Identify which cell holds the provided text, then report its (x, y) central coordinate. 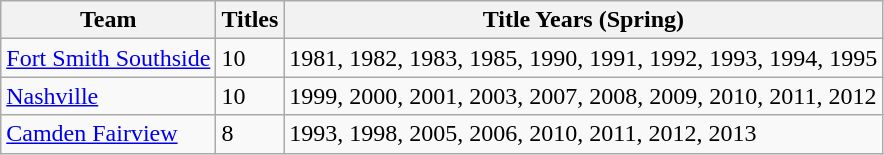
Nashville (108, 96)
Title Years (Spring) (584, 20)
1999, 2000, 2001, 2003, 2007, 2008, 2009, 2010, 2011, 2012 (584, 96)
8 (250, 134)
Fort Smith Southside (108, 58)
1981, 1982, 1983, 1985, 1990, 1991, 1992, 1993, 1994, 1995 (584, 58)
Camden Fairview (108, 134)
Titles (250, 20)
1993, 1998, 2005, 2006, 2010, 2011, 2012, 2013 (584, 134)
Team (108, 20)
